Scan for the cell matching the given text and deliver its (x, y) coordinate at center. 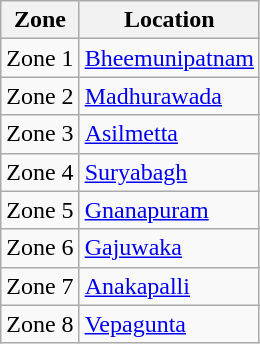
Zone 8 (40, 324)
Zone 4 (40, 172)
Gajuwaka (169, 248)
Location (169, 20)
Vepagunta (169, 324)
Zone 7 (40, 286)
Zone 3 (40, 134)
Madhurawada (169, 96)
Asilmetta (169, 134)
Zone 5 (40, 210)
Zone 6 (40, 248)
Gnanapuram (169, 210)
Zone 2 (40, 96)
Zone 1 (40, 58)
Suryabagh (169, 172)
Zone (40, 20)
Bheemunipatnam (169, 58)
Anakapalli (169, 286)
